Detect which cell encompasses the target text, then output its (X, Y) center coordinate. 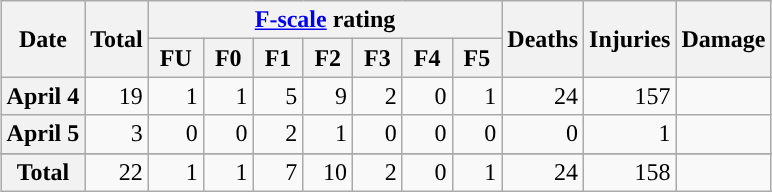
F2 (328, 58)
3 (117, 134)
April 4 (43, 96)
FU (176, 58)
F1 (278, 58)
158 (630, 172)
22 (117, 172)
157 (630, 96)
April 5 (43, 134)
7 (278, 172)
F0 (228, 58)
F3 (378, 58)
Injuries (630, 39)
Damage (724, 39)
9 (328, 96)
F5 (477, 58)
10 (328, 172)
Deaths (543, 39)
F-scale rating (324, 20)
Date (43, 39)
19 (117, 96)
F4 (427, 58)
5 (278, 96)
